Search for the cell housing the specified text and yield its (X, Y) center coordinate. 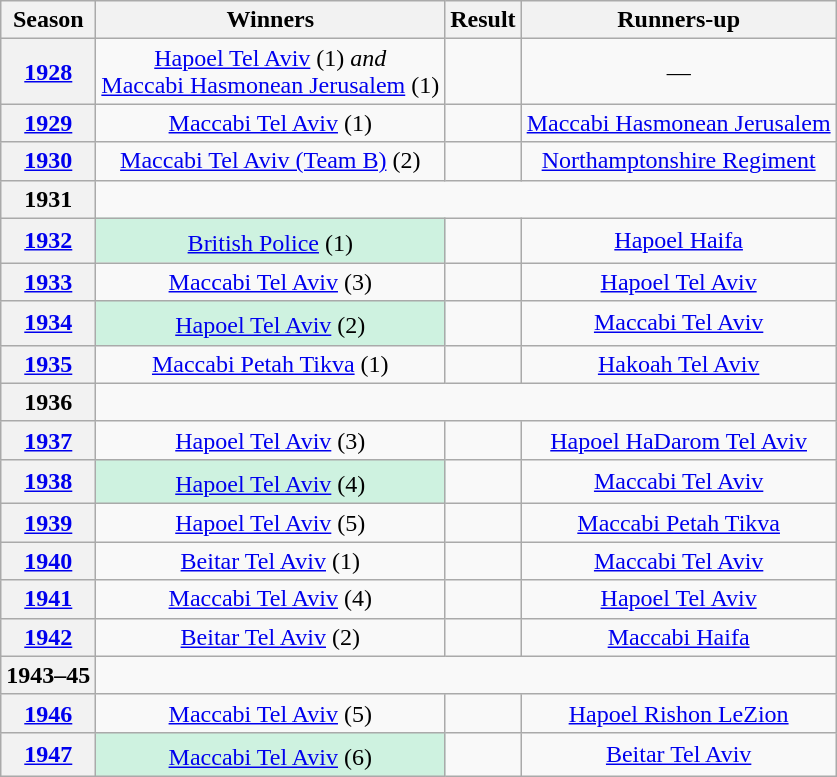
Runners-up (678, 20)
1940 (48, 561)
Winners (270, 20)
Northamptonshire Regiment (678, 161)
Hapoel Haifa (678, 240)
1942 (48, 637)
Maccabi Tel Aviv (Team B) (2) (270, 161)
1937 (48, 440)
Maccabi Tel Aviv (1) (270, 123)
1943–45 (48, 675)
Hapoel Tel Aviv (3) (270, 440)
1934 (48, 324)
1928 (48, 72)
Beitar Tel Aviv (678, 754)
1935 (48, 364)
Season (48, 20)
Beitar Tel Aviv (1) (270, 561)
1939 (48, 523)
Maccabi Hasmonean Jerusalem (678, 123)
1938 (48, 482)
1936 (48, 402)
— (678, 72)
Maccabi Haifa (678, 637)
Hapoel HaDarom Tel Aviv (678, 440)
Hapoel Tel Aviv (1) andMaccabi Hasmonean Jerusalem (1) (270, 72)
Result (483, 20)
Maccabi Petah Tikva (1) (270, 364)
1933 (48, 282)
1946 (48, 713)
Beitar Tel Aviv (2) (270, 637)
1941 (48, 599)
Hapoel Tel Aviv (5) (270, 523)
1947 (48, 754)
Maccabi Tel Aviv (3) (270, 282)
1931 (48, 199)
Maccabi Petah Tikva (678, 523)
Hapoel Tel Aviv (4) (270, 482)
Maccabi Tel Aviv (6) (270, 754)
1932 (48, 240)
1929 (48, 123)
British Police (1) (270, 240)
Hakoah Tel Aviv (678, 364)
Maccabi Tel Aviv (4) (270, 599)
Maccabi Tel Aviv (5) (270, 713)
Hapoel Rishon LeZion (678, 713)
Hapoel Tel Aviv (2) (270, 324)
1930 (48, 161)
